Capture the cell that displays the provided text and extract its (x, y) central coordinate. 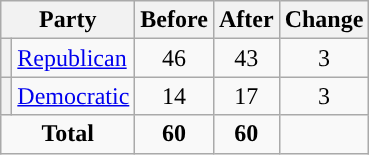
After (246, 20)
Democratic (74, 96)
46 (174, 58)
Before (174, 20)
43 (246, 58)
Republican (74, 58)
14 (174, 96)
Change (324, 20)
Total (68, 134)
17 (246, 96)
Party (68, 20)
